Extract the [x, y] coordinate from the center of the cell holding the provided text.  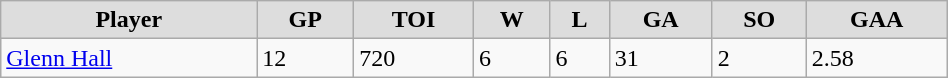
Player [129, 20]
12 [306, 58]
TOI [414, 20]
720 [414, 58]
L [580, 20]
2.58 [876, 58]
SO [759, 20]
2 [759, 58]
GAA [876, 20]
GP [306, 20]
31 [660, 58]
W [512, 20]
GA [660, 20]
Glenn Hall [129, 58]
